Output the [x, y] coordinate of the center of the cell containing the given text.  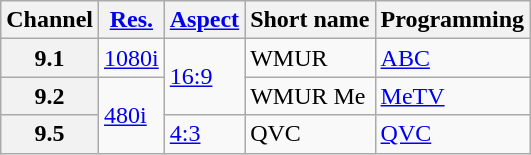
Short name [310, 20]
Aspect [204, 20]
9.1 [50, 58]
9.2 [50, 96]
ABC [452, 58]
Channel [50, 20]
MeTV [452, 96]
WMUR [310, 58]
Res. [132, 20]
1080i [132, 58]
WMUR Me [310, 96]
480i [132, 115]
Programming [452, 20]
9.5 [50, 134]
16:9 [204, 77]
4:3 [204, 134]
